Detect which cell encompasses the target text, then output its (x, y) center coordinate. 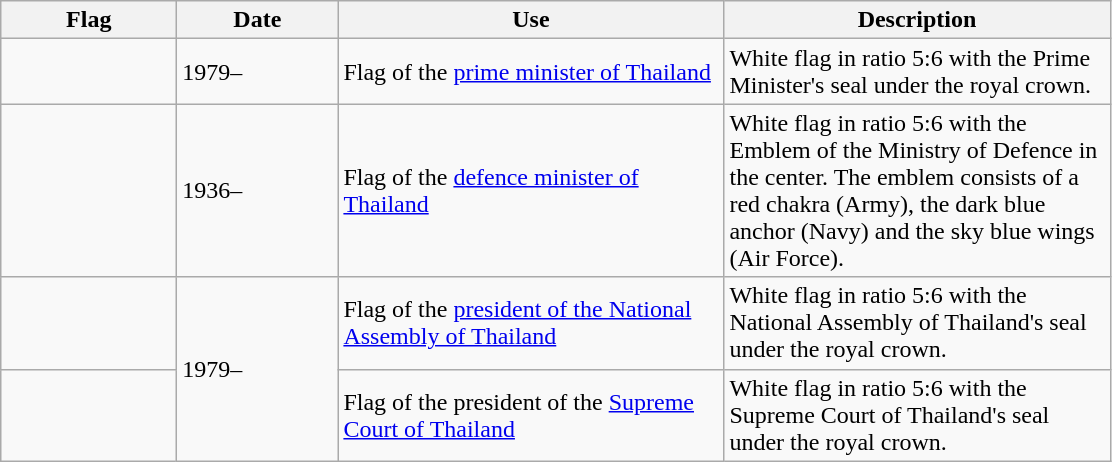
Flag of the prime minister of Thailand (531, 72)
Flag (89, 20)
White flag in ratio 5:6 with the National Assembly of Thailand's seal under the royal crown. (917, 323)
Use (531, 20)
Date (258, 20)
White flag in ratio 5:6 with the Supreme Court of Thailand's seal under the royal crown. (917, 415)
Flag of the president of the Supreme Court of Thailand (531, 415)
White flag in ratio 5:6 with the Prime Minister's seal under the royal crown. (917, 72)
Flag of the defence minister of Thailand (531, 190)
Flag of the president of the National Assembly of Thailand (531, 323)
1936– (258, 190)
Description (917, 20)
